Search for the cell housing the specified text and yield its (X, Y) center coordinate. 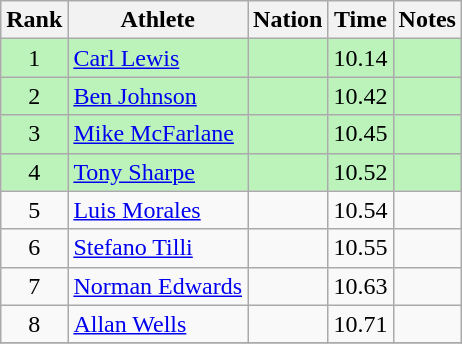
6 (34, 248)
10.14 (360, 58)
Mike McFarlane (158, 134)
4 (34, 172)
10.54 (360, 210)
Nation (288, 20)
Rank (34, 20)
1 (34, 58)
10.45 (360, 134)
3 (34, 134)
Luis Morales (158, 210)
10.63 (360, 286)
7 (34, 286)
10.71 (360, 324)
Allan Wells (158, 324)
Athlete (158, 20)
Time (360, 20)
Notes (427, 20)
Stefano Tilli (158, 248)
Tony Sharpe (158, 172)
8 (34, 324)
2 (34, 96)
10.42 (360, 96)
Ben Johnson (158, 96)
10.55 (360, 248)
10.52 (360, 172)
5 (34, 210)
Carl Lewis (158, 58)
Norman Edwards (158, 286)
